Locate the cell with the specified text and output its (x, y) center coordinate. 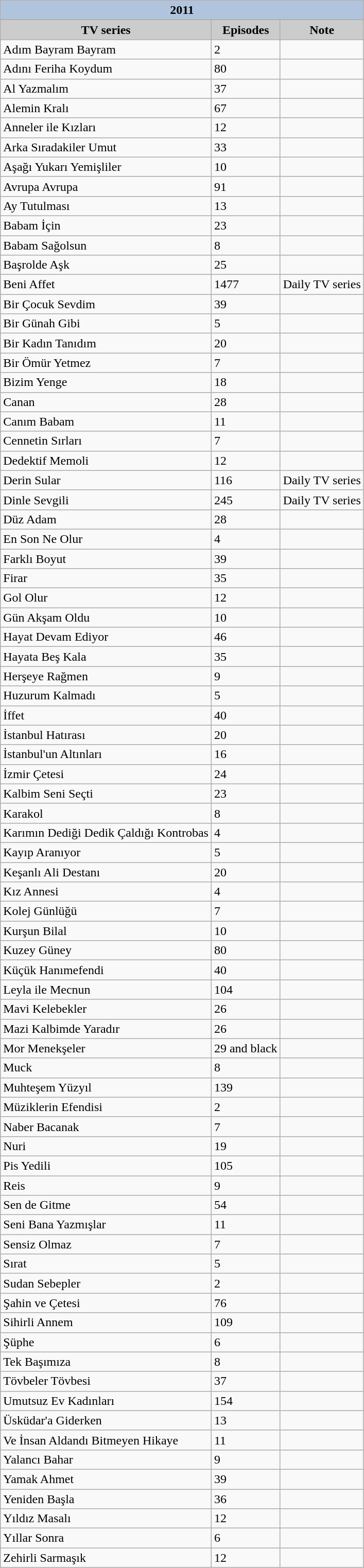
TV series (106, 30)
İffet (106, 715)
Kolej Günlüğü (106, 911)
Kayıp Aranıyor (106, 852)
Üsküdar'a Giderken (106, 1420)
109 (246, 1323)
Anneler ile Kızları (106, 128)
104 (246, 990)
67 (246, 108)
Derin Sular (106, 480)
76 (246, 1303)
Cennetin Sırları (106, 441)
Karakol (106, 813)
116 (246, 480)
Ve İnsan Aldandı Bitmeyen Hikaye (106, 1440)
1477 (246, 285)
İzmir Çetesi (106, 774)
Kalbim Seni Seçti (106, 794)
16 (246, 754)
Muhteşem Yüzyıl (106, 1087)
Bir Kadın Tanıdım (106, 343)
Herşeye Rağmen (106, 676)
245 (246, 500)
Mor Menekşeler (106, 1048)
Bizim Yenge (106, 382)
Başrolde Aşk (106, 265)
105 (246, 1166)
Pis Yedili (106, 1166)
Bir Günah Gibi (106, 324)
Muck (106, 1068)
Babam Sağolsun (106, 245)
Zehirli Sarmaşık (106, 1558)
Gün Akşam Oldu (106, 618)
İstanbul'un Altınları (106, 754)
Adını Feriha Koydum (106, 69)
Şüphe (106, 1342)
Babam İçin (106, 225)
Sen de Gitme (106, 1205)
Tek Başımıza (106, 1362)
Mazi Kalbimde Yaradır (106, 1029)
Kız Annesi (106, 892)
Firar (106, 578)
33 (246, 147)
Kurşun Bilal (106, 931)
Keşanlı Ali Destanı (106, 872)
Gol Olur (106, 598)
Düz Adam (106, 519)
İstanbul Hatırası (106, 735)
19 (246, 1146)
En Son Ne Olur (106, 539)
18 (246, 382)
Yeniden Başla (106, 1499)
Farklı Boyut (106, 558)
Seni Bana Yazmışlar (106, 1225)
Umutsuz Ev Kadınları (106, 1401)
Dedektif Memoli (106, 461)
Ay Tutulması (106, 206)
Note (322, 30)
Sudan Sebepler (106, 1283)
29 and black (246, 1048)
Naber Bacanak (106, 1126)
154 (246, 1401)
Tövbeler Tövbesi (106, 1381)
Yıllar Sonra (106, 1538)
Kuzey Güney (106, 950)
Arka Sıradakiler Umut (106, 147)
Sihirli Annem (106, 1323)
Reis (106, 1185)
Alemin Kralı (106, 108)
Canım Babam (106, 421)
Sırat (106, 1264)
Episodes (246, 30)
Leyla ile Mecnun (106, 990)
Huzurum Kalmadı (106, 696)
Hayata Beş Kala (106, 657)
Al Yazmalım (106, 89)
Yıldız Masalı (106, 1519)
Sensiz Olmaz (106, 1244)
Canan (106, 402)
24 (246, 774)
2011 (182, 10)
Bir Çocuk Sevdim (106, 304)
36 (246, 1499)
Yamak Ahmet (106, 1479)
54 (246, 1205)
Şahin ve Çetesi (106, 1303)
Küçük Hanımefendi (106, 970)
139 (246, 1087)
Yalancı Bahar (106, 1459)
Hayat Devam Ediyor (106, 637)
Dinle Sevgili (106, 500)
Bir Ömür Yetmez (106, 363)
Beni Affet (106, 285)
Aşağı Yukarı Yemişliler (106, 167)
Nuri (106, 1146)
Mavi Kelebekler (106, 1009)
46 (246, 637)
Avrupa Avrupa (106, 186)
91 (246, 186)
25 (246, 265)
Karımın Dediği Dedik Çaldığı Kontrobas (106, 833)
Müziklerin Efendisi (106, 1107)
Adım Bayram Bayram (106, 49)
